Detect which cell encompasses the target text, then output its (x, y) center coordinate. 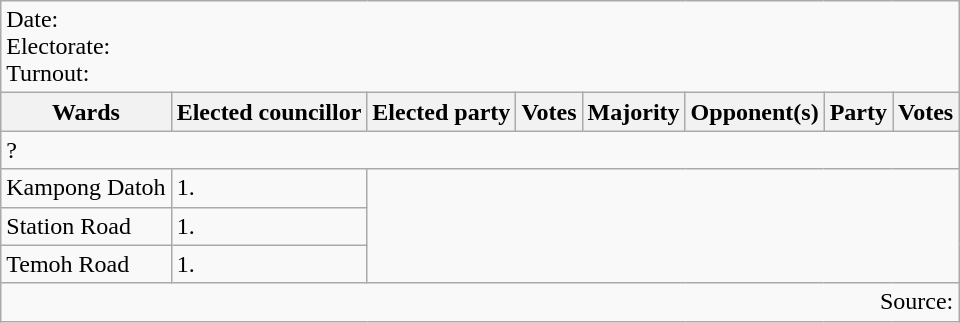
Wards (86, 112)
Majority (634, 112)
Elected party (442, 112)
? (480, 150)
Source: (480, 302)
Station Road (86, 226)
Elected councillor (269, 112)
Temoh Road (86, 264)
Party (858, 112)
Date: Electorate: Turnout: (480, 47)
Kampong Datoh (86, 188)
Opponent(s) (754, 112)
